Capture the cell that displays the provided text and extract its [x, y] central coordinate. 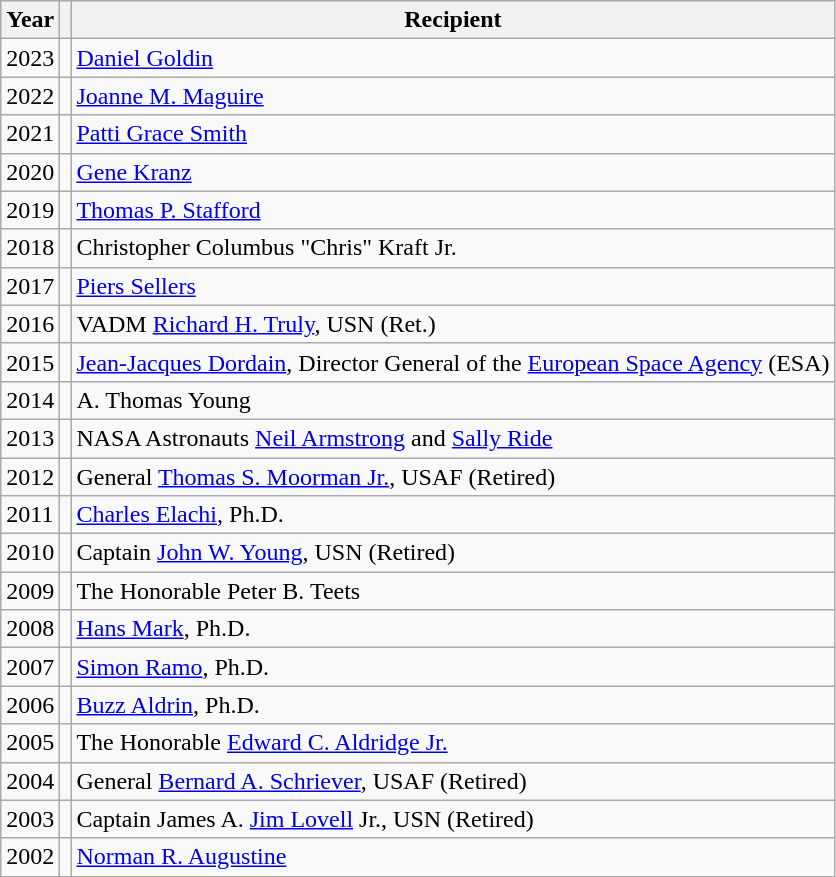
2008 [30, 629]
VADM Richard H. Truly, USN (Ret.) [453, 324]
2002 [30, 857]
The Honorable Edward C. Aldridge Jr. [453, 743]
2005 [30, 743]
NASA Astronauts Neil Armstrong and Sally Ride [453, 438]
Charles Elachi, Ph.D. [453, 515]
2019 [30, 210]
2009 [30, 591]
Recipient [453, 20]
2020 [30, 172]
Buzz Aldrin, Ph.D. [453, 705]
Daniel Goldin [453, 58]
General Bernard A. Schriever, USAF (Retired) [453, 781]
2015 [30, 362]
2023 [30, 58]
2013 [30, 438]
Captain John W. Young, USN (Retired) [453, 553]
2016 [30, 324]
Gene Kranz [453, 172]
2010 [30, 553]
2012 [30, 477]
2006 [30, 705]
2011 [30, 515]
Hans Mark, Ph.D. [453, 629]
Joanne M. Maguire [453, 96]
Norman R. Augustine [453, 857]
Patti Grace Smith [453, 134]
General Thomas S. Moorman Jr., USAF (Retired) [453, 477]
Captain James A. Jim Lovell Jr., USN (Retired) [453, 819]
Simon Ramo, Ph.D. [453, 667]
2007 [30, 667]
Piers Sellers [453, 286]
The Honorable Peter B. Teets [453, 591]
2017 [30, 286]
A. Thomas Young [453, 400]
Jean-Jacques Dordain, Director General of the European Space Agency (ESA) [453, 362]
Year [30, 20]
Christopher Columbus "Chris" Kraft Jr. [453, 248]
Thomas P. Stafford [453, 210]
2003 [30, 819]
2014 [30, 400]
2018 [30, 248]
2022 [30, 96]
2021 [30, 134]
2004 [30, 781]
